Output the (x, y) coordinate of the center of the cell containing the given text.  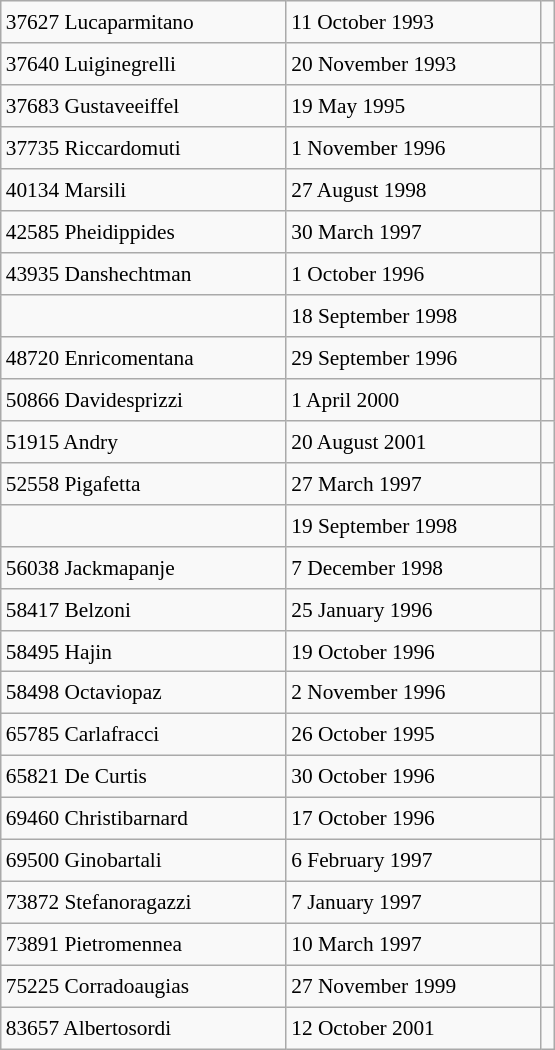
1 October 1996 (413, 274)
26 October 1995 (413, 735)
37640 Luiginegrelli (144, 64)
12 October 2001 (413, 1028)
40134 Marsili (144, 190)
58498 Octaviopaz (144, 693)
11 October 1993 (413, 22)
19 October 1996 (413, 651)
42585 Pheidippides (144, 232)
43935 Danshechtman (144, 274)
50866 Davidesprizzi (144, 399)
52558 Pigafetta (144, 483)
7 January 1997 (413, 903)
58495 Hajin (144, 651)
20 November 1993 (413, 64)
48720 Enricomentana (144, 358)
20 August 2001 (413, 441)
83657 Albertosordi (144, 1028)
27 August 1998 (413, 190)
30 March 1997 (413, 232)
73891 Pietromennea (144, 945)
27 March 1997 (413, 483)
1 April 2000 (413, 399)
69500 Ginobartali (144, 861)
17 October 1996 (413, 819)
30 October 1996 (413, 777)
73872 Stefanoragazzi (144, 903)
75225 Corradoaugias (144, 986)
19 May 1995 (413, 106)
7 December 1998 (413, 567)
69460 Christibarnard (144, 819)
29 September 1996 (413, 358)
65785 Carlafracci (144, 735)
6 February 1997 (413, 861)
37627 Lucaparmitano (144, 22)
19 September 1998 (413, 525)
25 January 1996 (413, 609)
37735 Riccardomuti (144, 148)
2 November 1996 (413, 693)
27 November 1999 (413, 986)
58417 Belzoni (144, 609)
56038 Jackmapanje (144, 567)
51915 Andry (144, 441)
10 March 1997 (413, 945)
65821 De Curtis (144, 777)
1 November 1996 (413, 148)
37683 Gustaveeiffel (144, 106)
18 September 1998 (413, 316)
